Pinpoint the cell where the given text exists, returning its (X, Y) midpoint coordinate. 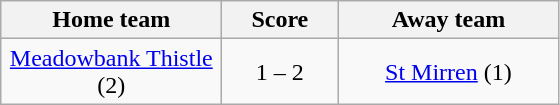
Meadowbank Thistle (2) (112, 72)
Home team (112, 20)
Score (280, 20)
St Mirren (1) (448, 72)
1 – 2 (280, 72)
Away team (448, 20)
